Determine the [X, Y] coordinate at the center of the cell enclosing the given text.  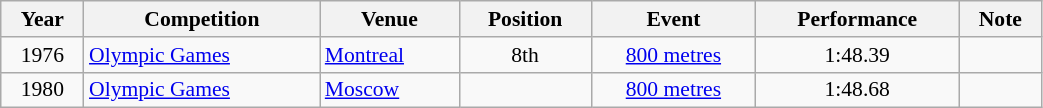
Note [1000, 19]
Moscow [390, 90]
1980 [42, 90]
Montreal [390, 55]
8th [525, 55]
Competition [202, 19]
Year [42, 19]
1976 [42, 55]
Performance [858, 19]
1:48.39 [858, 55]
1:48.68 [858, 90]
Venue [390, 19]
Event [674, 19]
Position [525, 19]
